Determine the [x, y] coordinate at the center of the cell enclosing the given text.  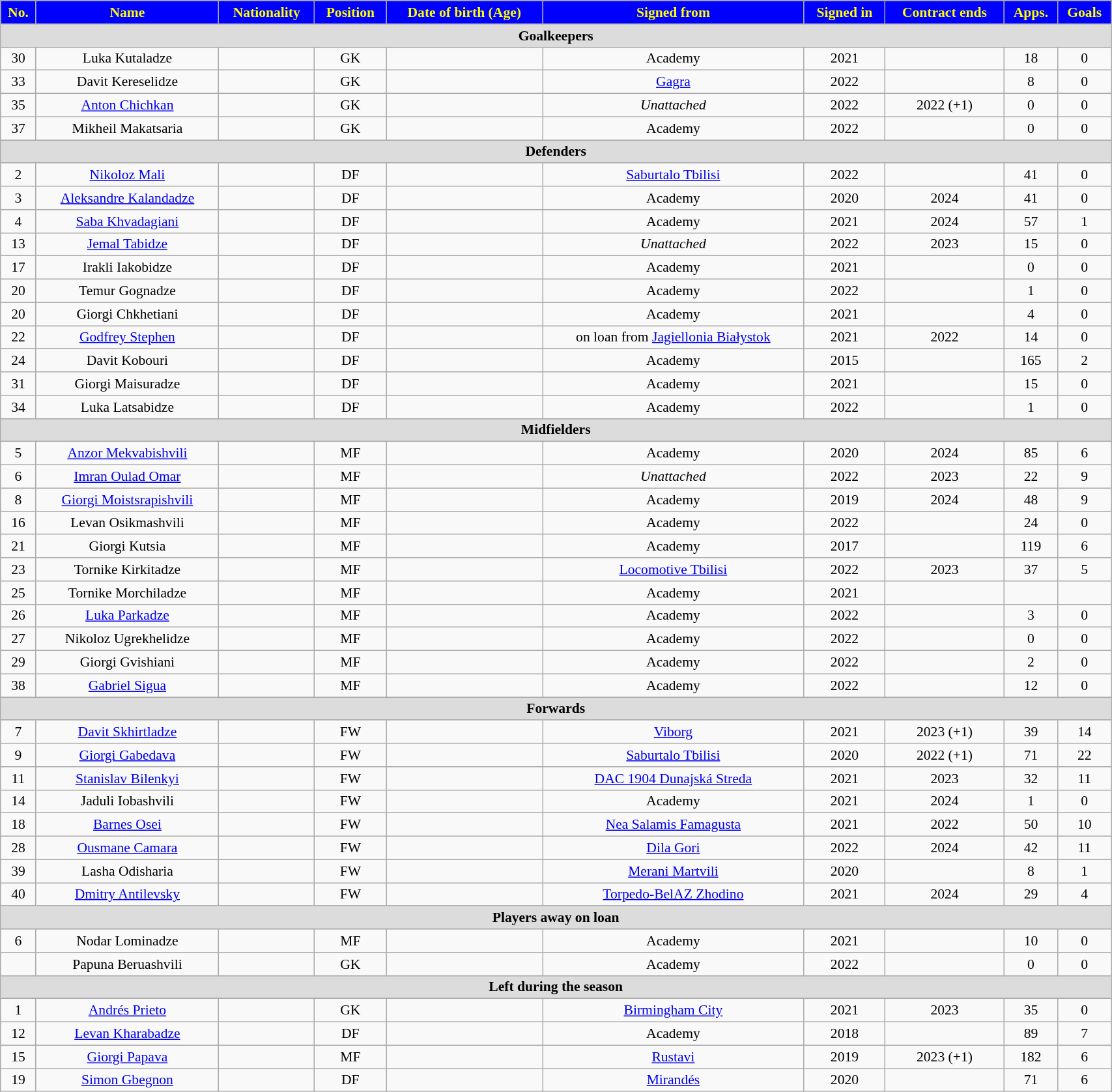
2017 [844, 547]
57 [1031, 222]
Anzor Mekvabishvili [127, 453]
Signed in [844, 12]
Saba Khvadagiani [127, 222]
Nationality [267, 12]
Davit Kereselidze [127, 82]
Viborg [674, 732]
Position [350, 12]
16 [18, 523]
17 [18, 268]
26 [18, 616]
Signed from [674, 12]
Irakli Iakobidze [127, 268]
42 [1031, 848]
Giorgi Maisuradze [127, 384]
Dila Gori [674, 848]
119 [1031, 547]
Andrés Prieto [127, 1011]
27 [18, 639]
Name [127, 12]
Giorgi Kutsia [127, 547]
Date of birth (Age) [464, 12]
30 [18, 59]
Imran Oulad Omar [127, 477]
Contract ends [945, 12]
85 [1031, 453]
Giorgi Gabedava [127, 755]
Davit Skhirtladze [127, 732]
Davit Kobouri [127, 361]
40 [18, 895]
Gagra [674, 82]
Gabriel Sigua [127, 685]
Temur Gognadze [127, 291]
on loan from Jagiellonia Białystok [674, 338]
19 [18, 1080]
Locomotive Tbilisi [674, 569]
Defenders [556, 152]
Nikoloz Ugrekhelidze [127, 639]
Luka Latsabidze [127, 407]
Jemal Tabidze [127, 244]
Ousmane Camara [127, 848]
Anton Chichkan [127, 106]
Dmitry Antilevsky [127, 895]
13 [18, 244]
Mirandés [674, 1080]
165 [1031, 361]
Midfielders [556, 430]
Jaduli Iobashvili [127, 801]
Aleksandre Kalandadze [127, 198]
2018 [844, 1034]
50 [1031, 825]
Luka Parkadze [127, 616]
Giorgi Chkhetiani [127, 314]
25 [18, 593]
Levan Osikmashvili [127, 523]
Players away on loan [556, 918]
DAC 1904 Dunajská Streda [674, 779]
No. [18, 12]
Godfrey Stephen [127, 338]
Barnes Osei [127, 825]
Torpedo-BelAZ Zhodino [674, 895]
Merani Martvili [674, 871]
32 [1031, 779]
Apps. [1031, 12]
Stanislav Bilenkyi [127, 779]
Simon Gbegnon [127, 1080]
89 [1031, 1034]
Rustavi [674, 1057]
28 [18, 848]
182 [1031, 1057]
Tornike Morchiladze [127, 593]
Nodar Lominadze [127, 941]
31 [18, 384]
34 [18, 407]
Birmingham City [674, 1011]
Levan Kharabadze [127, 1034]
21 [18, 547]
Giorgi Moistsrapishvili [127, 500]
Nea Salamis Famagusta [674, 825]
2015 [844, 361]
33 [18, 82]
Mikheil Makatsaria [127, 128]
Left during the season [556, 987]
Luka Kutaladze [127, 59]
Papuna Beruashvili [127, 964]
38 [18, 685]
Giorgi Gvishiani [127, 663]
Giorgi Papava [127, 1057]
Nikoloz Mali [127, 175]
Goalkeepers [556, 36]
Lasha Odisharia [127, 871]
Forwards [556, 709]
Tornike Kirkitadze [127, 569]
48 [1031, 500]
23 [18, 569]
Goals [1085, 12]
